For the text-containing cell, return its midpoint in (X, Y) coordinate format. 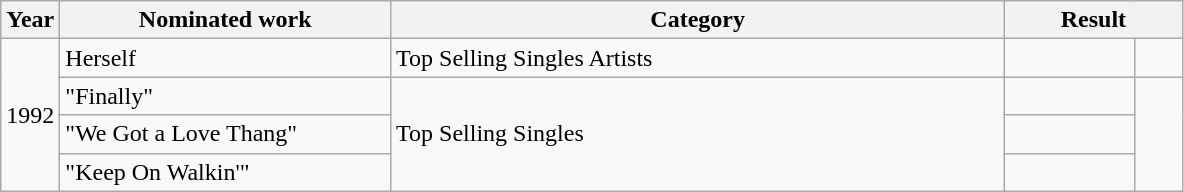
Result (1094, 20)
Year (30, 20)
Top Selling Singles (698, 134)
"Finally" (226, 96)
Top Selling Singles Artists (698, 58)
1992 (30, 115)
Category (698, 20)
"We Got a Love Thang" (226, 134)
Herself (226, 58)
Nominated work (226, 20)
"Keep On Walkin'" (226, 172)
